Pinpoint the cell where the given text exists, returning its (X, Y) midpoint coordinate. 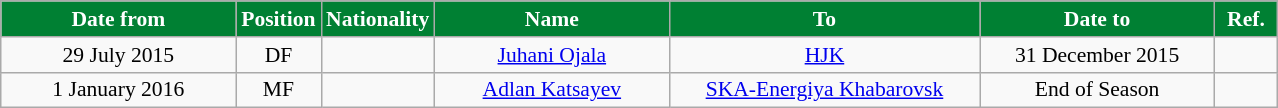
HJK (824, 55)
Date to (1098, 19)
End of Season (1098, 90)
29 July 2015 (118, 55)
1 January 2016 (118, 90)
Nationality (378, 19)
Ref. (1246, 19)
Juhani Ojala (552, 55)
Name (552, 19)
DF (278, 55)
Position (278, 19)
To (824, 19)
Adlan Katsayev (552, 90)
SKA-Energiya Khabarovsk (824, 90)
Date from (118, 19)
MF (278, 90)
31 December 2015 (1098, 55)
